Capture the cell that displays the provided text and extract its [X, Y] central coordinate. 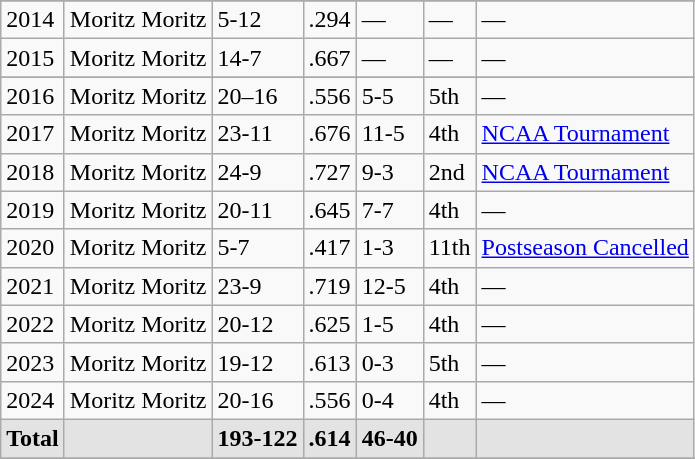
23-11 [258, 134]
.676 [330, 134]
2015 [33, 58]
2019 [33, 210]
20–16 [258, 96]
.614 [330, 438]
.727 [330, 172]
24-9 [258, 172]
11-5 [390, 134]
20-12 [258, 324]
.667 [330, 58]
23-9 [258, 286]
.417 [330, 248]
2023 [33, 362]
2024 [33, 400]
2016 [33, 96]
.613 [330, 362]
2018 [33, 172]
2020 [33, 248]
.294 [330, 20]
2021 [33, 286]
20-16 [258, 400]
46-40 [390, 438]
2017 [33, 134]
5-7 [258, 248]
14-7 [258, 58]
2022 [33, 324]
19-12 [258, 362]
1-3 [390, 248]
5-5 [390, 96]
12-5 [390, 286]
20-11 [258, 210]
2nd [450, 172]
193-122 [258, 438]
0-4 [390, 400]
0-3 [390, 362]
5-12 [258, 20]
1-5 [390, 324]
.719 [330, 286]
7-7 [390, 210]
9-3 [390, 172]
.645 [330, 210]
11th [450, 248]
.625 [330, 324]
2014 [33, 20]
Postseason Cancelled [585, 248]
Total [33, 438]
